Determine the [X, Y] coordinate at the center of the cell enclosing the given text.  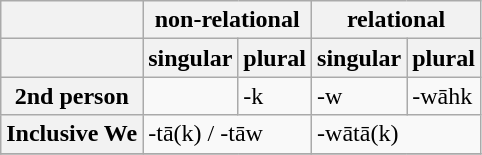
-k [275, 96]
-wāhk [444, 96]
-w [360, 96]
-wātā(k) [396, 134]
non-relational [228, 20]
relational [396, 20]
2nd person [72, 96]
Inclusive We [72, 134]
-tā(k) / -tāw [228, 134]
